Provide the [x, y] coordinate of the cell's center where the given text is located.  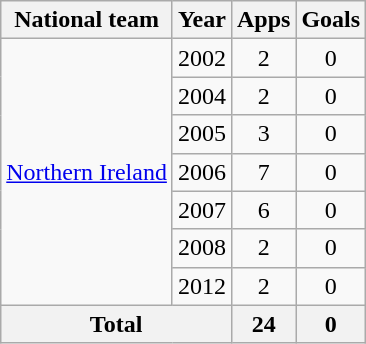
Total [116, 324]
3 [263, 134]
2012 [202, 286]
2006 [202, 172]
2004 [202, 96]
Goals [331, 20]
Year [202, 20]
2002 [202, 58]
24 [263, 324]
2007 [202, 210]
National team [87, 20]
Apps [263, 20]
7 [263, 172]
2005 [202, 134]
2008 [202, 248]
6 [263, 210]
Northern Ireland [87, 172]
